From the cell containing the given text, extract its center point as (x, y) coordinate. 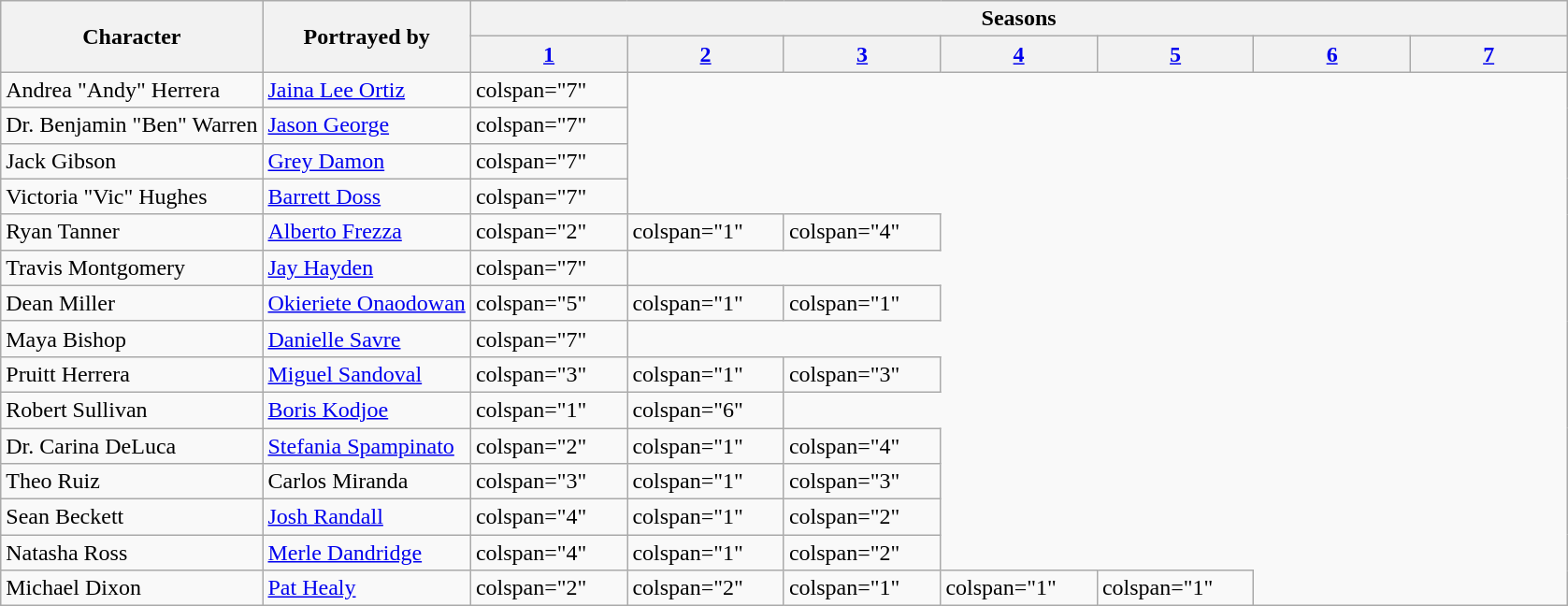
Dean Miller (132, 303)
Jay Hayden (367, 267)
Grey Damon (367, 161)
Barrett Doss (367, 196)
6 (1332, 54)
Theo Ruiz (132, 482)
colspan="6" (706, 410)
Robert Sullivan (132, 410)
Maya Bishop (132, 339)
Jaina Lee Ortiz (367, 90)
2 (706, 54)
1 (549, 54)
Miguel Sandoval (367, 374)
Merle Dandridge (367, 553)
Pruitt Herrera (132, 374)
Carlos Miranda (367, 482)
colspan="5" (549, 303)
Sean Beckett (132, 517)
Boris Kodjoe (367, 410)
Dr. Benjamin "Ben" Warren (132, 125)
Natasha Ross (132, 553)
Michael Dixon (132, 588)
Danielle Savre (367, 339)
Ryan Tanner (132, 232)
Josh Randall (367, 517)
Jack Gibson (132, 161)
Seasons (1019, 19)
4 (1019, 54)
Pat Healy (367, 588)
Alberto Frezza (367, 232)
Andrea "Andy" Herrera (132, 90)
Okieriete Onaodowan (367, 303)
Stefania Spampinato (367, 446)
Dr. Carina DeLuca (132, 446)
7 (1489, 54)
Travis Montgomery (132, 267)
Victoria "Vic" Hughes (132, 196)
Character (132, 36)
3 (862, 54)
Portrayed by (367, 36)
5 (1175, 54)
Jason George (367, 125)
